Return (x, y) of the center of cell containing provided text 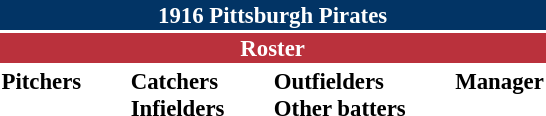
Roster (272, 48)
1916 Pittsburgh Pirates (272, 15)
